Identify which cell holds the provided text, then report its (x, y) central coordinate. 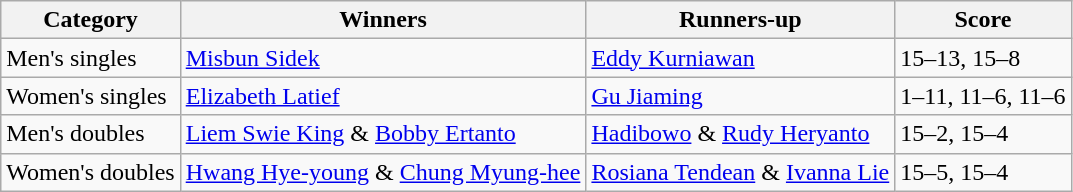
1–11, 11–6, 11–6 (983, 96)
Eddy Kurniawan (740, 58)
Women's doubles (90, 172)
Winners (383, 20)
Women's singles (90, 96)
Hwang Hye-young & Chung Myung-hee (383, 172)
Men's doubles (90, 134)
15–2, 15–4 (983, 134)
Men's singles (90, 58)
Category (90, 20)
Elizabeth Latief (383, 96)
Hadibowo & Rudy Heryanto (740, 134)
Liem Swie King & Bobby Ertanto (383, 134)
Score (983, 20)
Runners-up (740, 20)
15–5, 15–4 (983, 172)
Rosiana Tendean & Ivanna Lie (740, 172)
15–13, 15–8 (983, 58)
Gu Jiaming (740, 96)
Misbun Sidek (383, 58)
